Output the (x, y) coordinate of the center of the cell containing the given text.  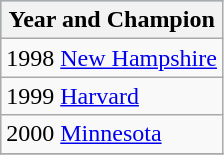
2000 Minnesota (112, 134)
1999 Harvard (112, 96)
1998 New Hampshire (112, 58)
Year and Champion (112, 20)
